Identify which cell holds the provided text, then report its (x, y) central coordinate. 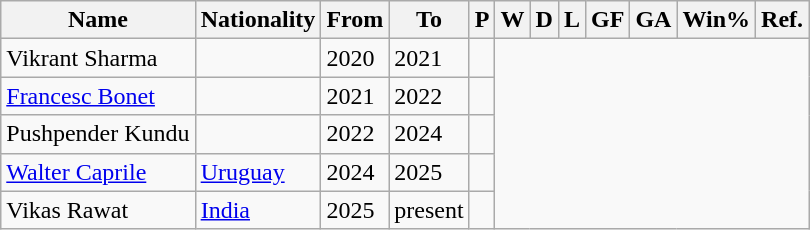
W (512, 20)
Win% (716, 20)
GA (654, 20)
Nationality (258, 20)
Walter Caprile (98, 172)
Pushpender Kundu (98, 134)
D (544, 20)
Uruguay (258, 172)
Ref. (782, 20)
2020 (355, 58)
Name (98, 20)
Vikrant Sharma (98, 58)
From (355, 20)
present (429, 210)
L (572, 20)
To (429, 20)
P (482, 20)
India (258, 210)
Francesc Bonet (98, 96)
Vikas Rawat (98, 210)
GF (607, 20)
